Pinpoint the cell where the given text exists, returning its (X, Y) midpoint coordinate. 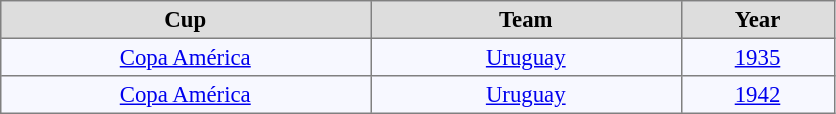
1935 (758, 57)
Team (525, 20)
Year (758, 20)
Cup (185, 20)
1942 (758, 95)
